Search for the cell housing the specified text and yield its (X, Y) center coordinate. 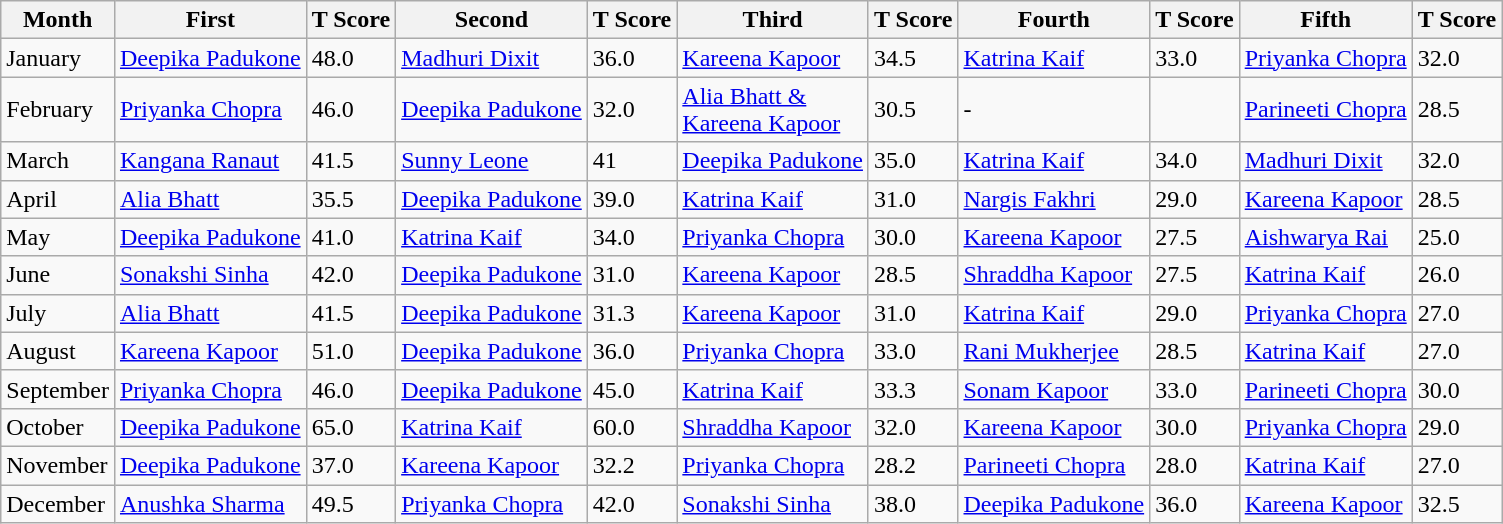
Sonam Kapoor (1054, 389)
Rani Mukherjee (1054, 351)
June (58, 275)
45.0 (632, 389)
41.0 (351, 237)
May (58, 237)
Third (773, 20)
31.3 (632, 313)
28.2 (913, 465)
39.0 (632, 199)
Fifth (1326, 20)
July (58, 313)
Sunny Leone (492, 161)
30.5 (913, 110)
38.0 (913, 503)
28.0 (1195, 465)
33.3 (913, 389)
First (210, 20)
34.5 (913, 58)
60.0 (632, 427)
January (58, 58)
26.0 (1457, 275)
25.0 (1457, 237)
September (58, 389)
February (58, 110)
Anushka Sharma (210, 503)
December (58, 503)
Kangana Ranaut (210, 161)
Aishwarya Rai (1326, 237)
March (58, 161)
32.2 (632, 465)
Fourth (1054, 20)
35.0 (913, 161)
August (58, 351)
April (58, 199)
Alia Bhatt &Kareena Kapoor (773, 110)
49.5 (351, 503)
65.0 (351, 427)
48.0 (351, 58)
Nargis Fakhri (1054, 199)
37.0 (351, 465)
- (1054, 110)
November (58, 465)
51.0 (351, 351)
32.5 (1457, 503)
Month (58, 20)
35.5 (351, 199)
41 (632, 161)
Second (492, 20)
October (58, 427)
